Find where the given text appears and provide that cell's center as [x, y] coordinate. 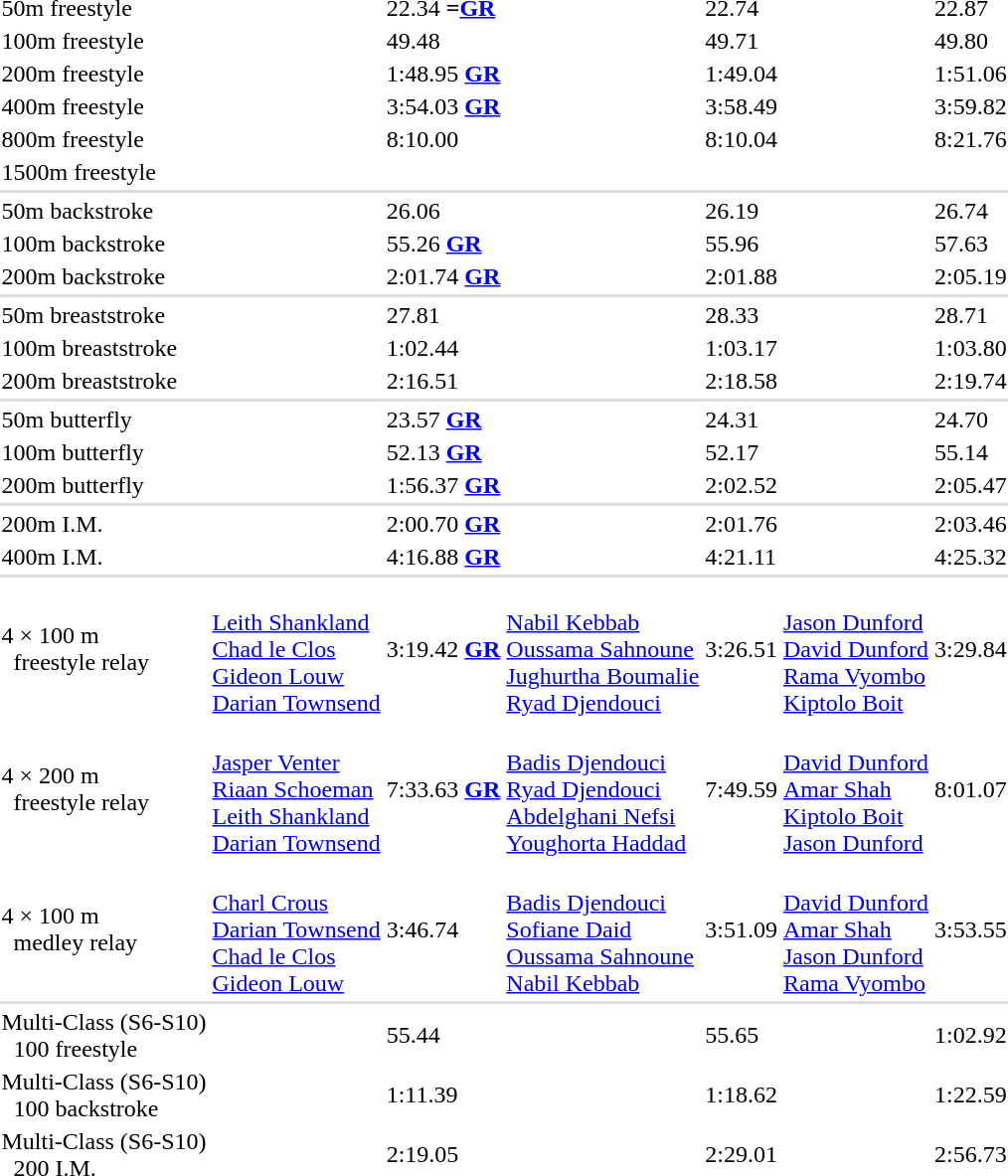
52.13 GR [443, 452]
200m backstroke [103, 276]
2:00.70 GR [443, 524]
2:18.58 [742, 381]
400m I.M. [103, 557]
8:21.76 [970, 139]
3:53.55 [970, 929]
26.74 [970, 211]
8:10.00 [443, 139]
200m freestyle [103, 74]
1:03.17 [742, 348]
Multi-Class (S6-S10) 100 freestyle [103, 1036]
1:22.59 [970, 1095]
49.48 [443, 41]
1:02.92 [970, 1036]
100m freestyle [103, 41]
3:29.84 [970, 649]
800m freestyle [103, 139]
Charl CrousDarian Townsend Chad le ClosGideon Louw [296, 929]
26.19 [742, 211]
200m I.M. [103, 524]
24.31 [742, 420]
Badis DjendouciRyad Djendouci Abdelghani NefsiYoughorta Haddad [602, 789]
3:46.74 [443, 929]
4 × 100 m medley relay [103, 929]
Multi-Class (S6-S10) 100 backstroke [103, 1095]
2:16.51 [443, 381]
8:01.07 [970, 789]
3:26.51 [742, 649]
4 × 200 m freestyle relay [103, 789]
100m butterfly [103, 452]
3:51.09 [742, 929]
50m backstroke [103, 211]
David DunfordAmar Shah Kiptolo BoitJason Dunford [857, 789]
49.71 [742, 41]
28.33 [742, 315]
1:03.80 [970, 348]
200m breaststroke [103, 381]
24.70 [970, 420]
2:01.76 [742, 524]
3:58.49 [742, 106]
49.80 [970, 41]
3:59.82 [970, 106]
23.57 GR [443, 420]
1500m freestyle [103, 172]
50m breaststroke [103, 315]
3:19.42 GR [443, 649]
1:51.06 [970, 74]
1:49.04 [742, 74]
7:33.63 GR [443, 789]
2:05.47 [970, 485]
1:02.44 [443, 348]
7:49.59 [742, 789]
2:19.74 [970, 381]
2:02.52 [742, 485]
Leith ShanklandChad le Clos Gideon LouwDarian Townsend [296, 649]
1:18.62 [742, 1095]
26.06 [443, 211]
1:11.39 [443, 1095]
Badis DjendouciSofiane Daid Oussama SahnouneNabil Kebbab [602, 929]
27.81 [443, 315]
2:05.19 [970, 276]
8:10.04 [742, 139]
57.63 [970, 244]
Jasper VenterRiaan Schoeman Leith ShanklandDarian Townsend [296, 789]
2:03.46 [970, 524]
400m freestyle [103, 106]
50m butterfly [103, 420]
55.96 [742, 244]
100m backstroke [103, 244]
3:54.03 GR [443, 106]
4 × 100 m freestyle relay [103, 649]
100m breaststroke [103, 348]
4:25.32 [970, 557]
55.26 GR [443, 244]
28.71 [970, 315]
55.14 [970, 452]
4:16.88 GR [443, 557]
4:21.11 [742, 557]
1:56.37 GR [443, 485]
200m butterfly [103, 485]
52.17 [742, 452]
2:01.74 GR [443, 276]
Nabil KebbabOussama Sahnoune Jughurtha BoumalieRyad Djendouci [602, 649]
1:48.95 GR [443, 74]
55.65 [742, 1036]
2:01.88 [742, 276]
Jason DunfordDavid Dunford Rama VyomboKiptolo Boit [857, 649]
55.44 [443, 1036]
David DunfordAmar Shah Jason DunfordRama Vyombo [857, 929]
